Output the (x, y) coordinate of the center of the cell containing the given text.  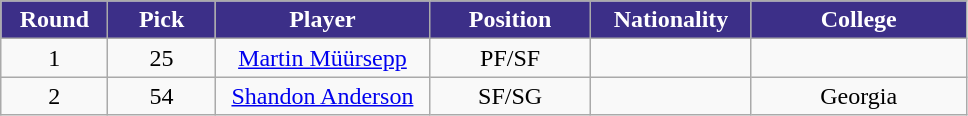
2 (54, 96)
25 (162, 58)
College (858, 20)
54 (162, 96)
PF/SF (510, 58)
Round (54, 20)
Player (322, 20)
Position (510, 20)
Nationality (672, 20)
SF/SG (510, 96)
1 (54, 58)
Shandon Anderson (322, 96)
Georgia (858, 96)
Pick (162, 20)
Martin Müürsepp (322, 58)
